Detect which cell encompasses the target text, then output its [x, y] center coordinate. 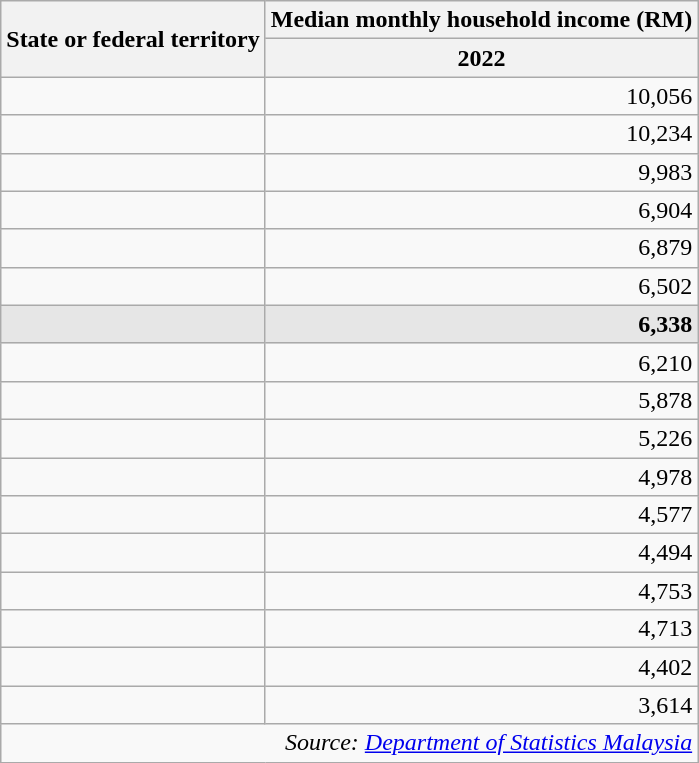
6,338 [481, 324]
3,614 [481, 705]
10,234 [481, 134]
2022 [481, 58]
9,983 [481, 172]
State or federal territory [133, 39]
6,210 [481, 362]
4,577 [481, 515]
Median monthly household income (RM) [481, 20]
Source: Department of Statistics Malaysia [350, 743]
6,502 [481, 286]
4,402 [481, 667]
4,494 [481, 553]
5,226 [481, 438]
4,713 [481, 629]
4,753 [481, 591]
4,978 [481, 477]
6,904 [481, 210]
5,878 [481, 400]
10,056 [481, 96]
6,879 [481, 248]
